Scan for the cell matching the given text and deliver its (x, y) coordinate at center. 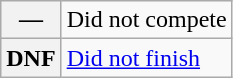
Did not finish (146, 58)
DNF (31, 58)
Did not compete (146, 20)
— (31, 20)
